Pinpoint the cell where the given text exists, returning its [X, Y] midpoint coordinate. 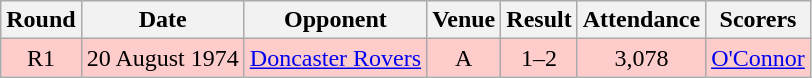
1–2 [539, 58]
Date [162, 20]
Opponent [335, 20]
Venue [464, 20]
Attendance [641, 20]
R1 [41, 58]
3,078 [641, 58]
O'Connor [758, 58]
20 August 1974 [162, 58]
Result [539, 20]
Scorers [758, 20]
Doncaster Rovers [335, 58]
A [464, 58]
Round [41, 20]
